Locate the cell with the specified text and output its [x, y] center coordinate. 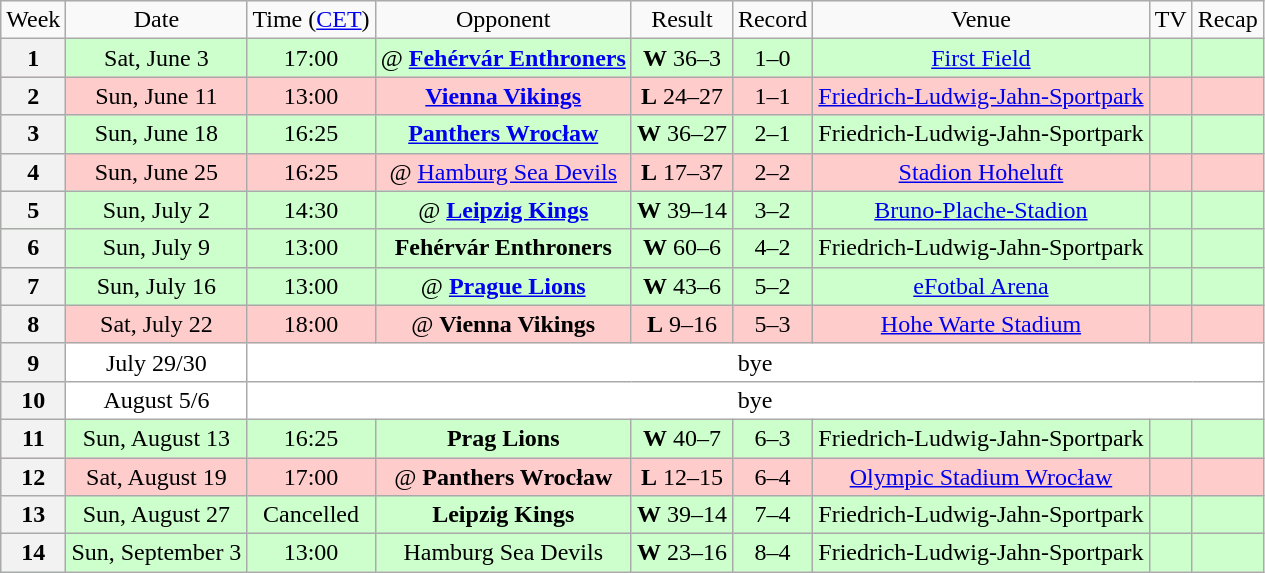
7 [34, 286]
8 [34, 324]
5–3 [772, 324]
Week [34, 20]
Bruno-Plache-Stadion [981, 210]
5–2 [772, 286]
Fehérvár Enthroners [503, 248]
Sun, June 18 [156, 134]
3 [34, 134]
W 36–3 [682, 58]
Hamburg Sea Devils [503, 553]
14 [34, 553]
@ Leipzig Kings [503, 210]
Record [772, 20]
6–4 [772, 477]
Hohe Warte Stadium [981, 324]
Vienna Vikings [503, 96]
7–4 [772, 515]
L 24–27 [682, 96]
W 36–27 [682, 134]
Time (CET) [311, 20]
1–1 [772, 96]
12 [34, 477]
@ Fehérvár Enthroners [503, 58]
Prag Lions [503, 438]
W 60–6 [682, 248]
4 [34, 172]
Olympic Stadium Wrocław [981, 477]
Cancelled [311, 515]
TV [1170, 20]
W 43–6 [682, 286]
2–1 [772, 134]
Panthers Wrocław [503, 134]
11 [34, 438]
1–0 [772, 58]
1 [34, 58]
August 5/6 [156, 400]
@ Vienna Vikings [503, 324]
@ Prague Lions [503, 286]
6 [34, 248]
Sun, July 2 [156, 210]
13 [34, 515]
18:00 [311, 324]
Venue [981, 20]
8–4 [772, 553]
Sat, August 19 [156, 477]
First Field [981, 58]
Sun, August 13 [156, 438]
@ Panthers Wrocław [503, 477]
L 12–15 [682, 477]
Opponent [503, 20]
Sun, July 16 [156, 286]
9 [34, 362]
L 9–16 [682, 324]
@ Hamburg Sea Devils [503, 172]
3–2 [772, 210]
Date [156, 20]
Sun, June 11 [156, 96]
eFotbal Arena [981, 286]
6–3 [772, 438]
5 [34, 210]
Recap [1228, 20]
Stadion Hoheluft [981, 172]
Leipzig Kings [503, 515]
W 40–7 [682, 438]
10 [34, 400]
W 23–16 [682, 553]
Sat, July 22 [156, 324]
L 17–37 [682, 172]
Sun, June 25 [156, 172]
Sat, June 3 [156, 58]
Sun, September 3 [156, 553]
14:30 [311, 210]
2 [34, 96]
Result [682, 20]
July 29/30 [156, 362]
Sun, July 9 [156, 248]
4–2 [772, 248]
Sun, August 27 [156, 515]
2–2 [772, 172]
